Return the [x, y] coordinate for the center point of the cell that contains the specified text.  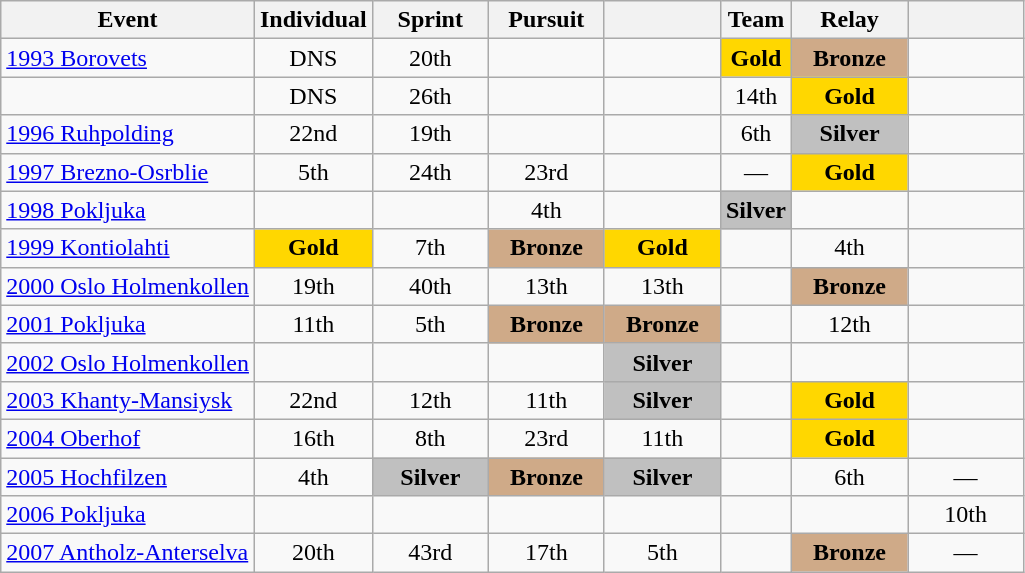
16th [313, 438]
14th [756, 96]
2004 Oberhof [128, 438]
1996 Ruhpolding [128, 134]
Team [756, 20]
Sprint [430, 20]
1993 Borovets [128, 58]
1998 Pokljuka [128, 210]
17th [546, 553]
Pursuit [546, 20]
2002 Oslo Holmenkollen [128, 362]
Event [128, 20]
2005 Hochfilzen [128, 477]
Relay [850, 20]
10th [966, 515]
43rd [430, 553]
2003 Khanty-Mansiysk [128, 400]
8th [430, 438]
24th [430, 172]
1999 Kontiolahti [128, 248]
Individual [313, 20]
7th [430, 248]
2007 Antholz-Anterselva [128, 553]
2006 Pokljuka [128, 515]
26th [430, 96]
40th [430, 286]
1997 Brezno-Osrblie [128, 172]
2000 Oslo Holmenkollen [128, 286]
2001 Pokljuka [128, 324]
